Provide the (x, y) coordinate of the cell's center where the given text is located.  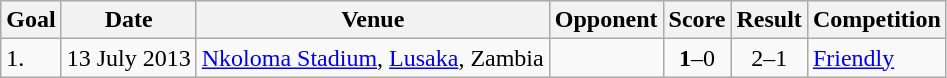
Nkoloma Stadium, Lusaka, Zambia (372, 58)
Score (697, 20)
Friendly (876, 58)
1. (31, 58)
Goal (31, 20)
13 July 2013 (128, 58)
Opponent (606, 20)
Venue (372, 20)
Result (769, 20)
Date (128, 20)
Competition (876, 20)
2–1 (769, 58)
1–0 (697, 58)
